Scan for the cell matching the given text and deliver its [X, Y] coordinate at center. 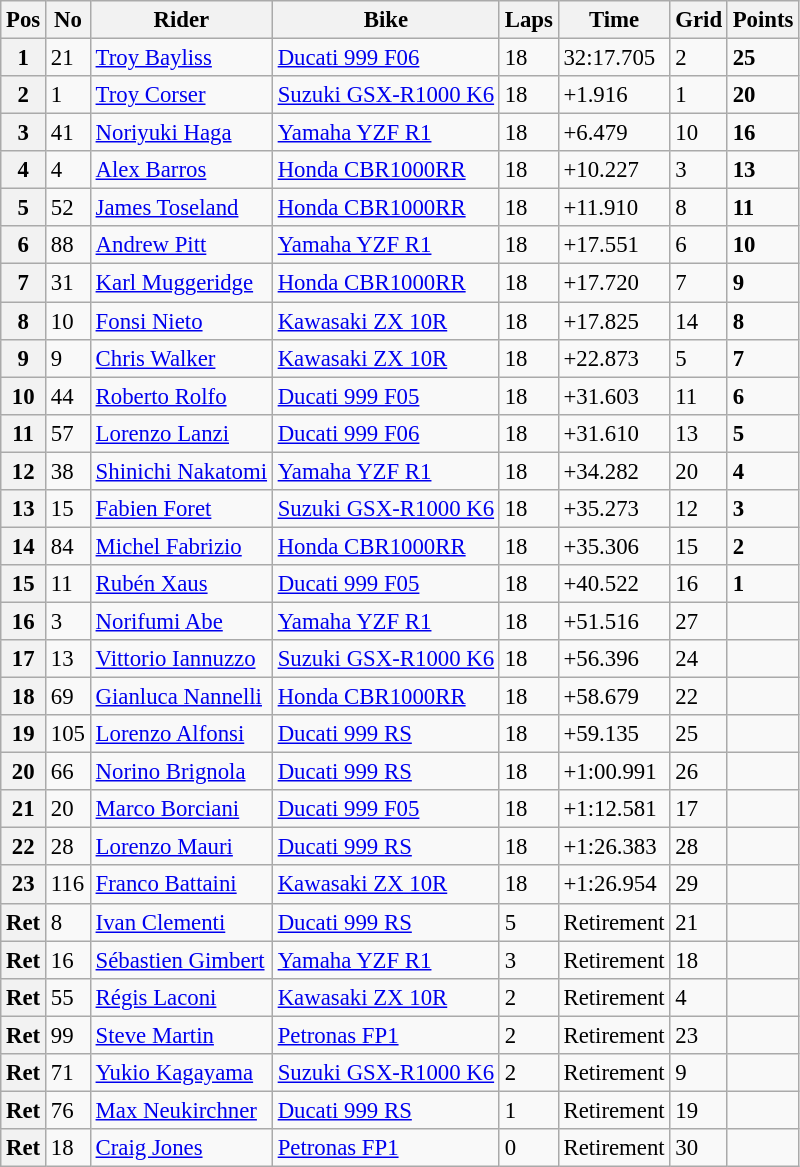
+1.916 [614, 95]
+35.306 [614, 546]
+31.603 [614, 396]
Lorenzo Mauri [181, 847]
+40.522 [614, 584]
Craig Jones [181, 1148]
+1:00.991 [614, 772]
Roberto Rolfo [181, 396]
+11.910 [614, 208]
Laps [528, 20]
Norino Brignola [181, 772]
+22.873 [614, 358]
69 [68, 697]
55 [68, 997]
Points [762, 20]
Régis Laconi [181, 997]
No [68, 20]
27 [698, 621]
105 [68, 734]
84 [68, 546]
Noriyuki Haga [181, 133]
Time [614, 20]
Michel Fabrizio [181, 546]
24 [698, 659]
66 [68, 772]
Fonsi Nieto [181, 321]
44 [68, 396]
+6.479 [614, 133]
+31.610 [614, 433]
+17.720 [614, 283]
Shinichi Nakatomi [181, 471]
Troy Corser [181, 95]
29 [698, 885]
88 [68, 245]
30 [698, 1148]
Troy Bayliss [181, 58]
+34.282 [614, 471]
+56.396 [614, 659]
57 [68, 433]
26 [698, 772]
+17.825 [614, 321]
Rubén Xaus [181, 584]
116 [68, 885]
Norifumi Abe [181, 621]
Lorenzo Lanzi [181, 433]
+1:12.581 [614, 809]
Sébastien Gimbert [181, 960]
41 [68, 133]
Karl Muggeridge [181, 283]
Fabien Foret [181, 509]
+35.273 [614, 509]
Rider [181, 20]
71 [68, 1073]
+1:26.954 [614, 885]
31 [68, 283]
Yukio Kagayama [181, 1073]
Gianluca Nannelli [181, 697]
+17.551 [614, 245]
Bike [386, 20]
32:17.705 [614, 58]
Ivan Clementi [181, 922]
Franco Battaini [181, 885]
+59.135 [614, 734]
52 [68, 208]
Pos [24, 20]
Andrew Pitt [181, 245]
Vittorio Iannuzzo [181, 659]
0 [528, 1148]
Alex Barros [181, 170]
James Toseland [181, 208]
38 [68, 471]
Lorenzo Alfonsi [181, 734]
+10.227 [614, 170]
Grid [698, 20]
Max Neukirchner [181, 1110]
Steve Martin [181, 1035]
99 [68, 1035]
Chris Walker [181, 358]
+1:26.383 [614, 847]
+58.679 [614, 697]
76 [68, 1110]
Marco Borciani [181, 809]
+51.516 [614, 621]
